Find where the given text appears and provide that cell's center as (x, y) coordinate. 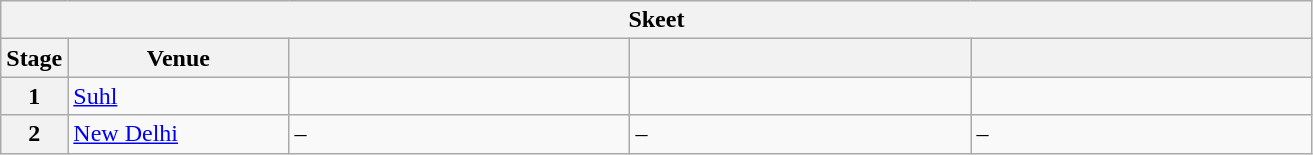
Venue (178, 58)
New Delhi (178, 134)
1 (34, 96)
Stage (34, 58)
2 (34, 134)
Suhl (178, 96)
Skeet (656, 20)
